For the text-containing cell, return its midpoint in [X, Y] coordinate format. 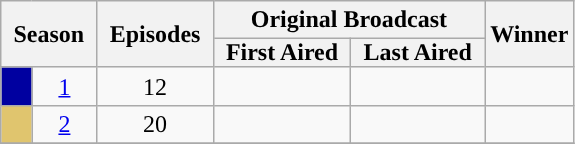
First Aired [282, 53]
Season [49, 34]
Last Aired [418, 53]
2 [64, 124]
Episodes [155, 34]
1 [64, 86]
Original Broadcast [348, 20]
12 [155, 86]
20 [155, 124]
Winner [530, 34]
